Capture the cell that displays the provided text and extract its [x, y] central coordinate. 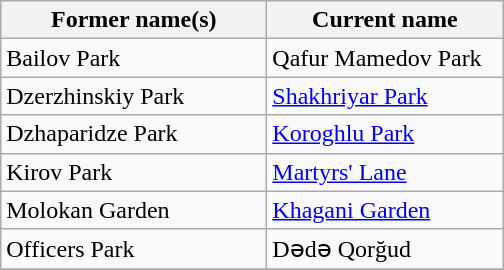
Current name [385, 20]
Martyrs' Lane [385, 172]
Dədə Qorğud [385, 249]
Koroghlu Park [385, 134]
Molokan Garden [134, 210]
Bailov Park [134, 58]
Qafur Mamedov Park [385, 58]
Officers Park [134, 249]
Former name(s) [134, 20]
Khagani Garden [385, 210]
Kirov Park [134, 172]
Dzhaparidze Park [134, 134]
Dzerzhinskiy Park [134, 96]
Shakhriyar Park [385, 96]
